Determine the [X, Y] coordinate at the center of the cell enclosing the given text.  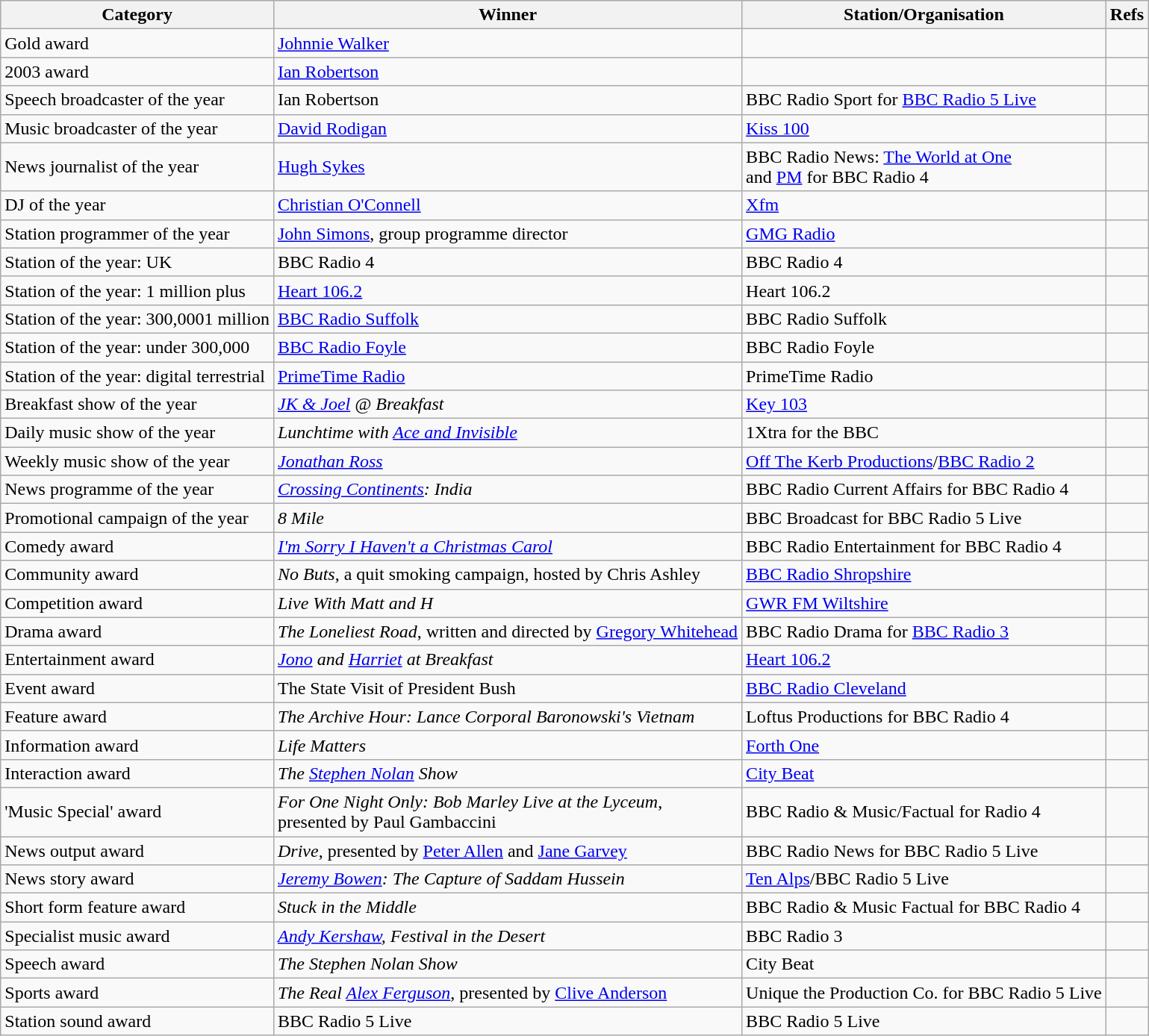
JK & Joel @ Breakfast [508, 405]
BBC Radio 3 [924, 936]
Entertainment award [137, 660]
Off The Kerb Productions/BBC Radio 2 [924, 461]
Station/Organisation [924, 15]
Event award [137, 688]
Category [137, 15]
Weekly music show of the year [137, 461]
For One Night Only: Bob Marley Live at the Lyceum,presented by Paul Gambaccini [508, 812]
Unique the Production Co. for BBC Radio 5 Live [924, 993]
BBC Radio Cleveland [924, 688]
Johnnie Walker [508, 43]
John Simons, group programme director [508, 234]
BBC Radio News for BBC Radio 5 Live [924, 850]
BBC Radio Drama for BBC Radio 3 [924, 631]
Jeremy Bowen: The Capture of Saddam Hussein [508, 879]
Jonathan Ross [508, 461]
Gold award [137, 43]
Daily music show of the year [137, 433]
Speech award [137, 964]
BBC Radio & Music/Factual for Radio 4 [924, 812]
BBC Radio & Music Factual for BBC Radio 4 [924, 908]
The Loneliest Road, written and directed by Gregory Whitehead [508, 631]
Crossing Continents: India [508, 490]
Stuck in the Middle [508, 908]
News story award [137, 879]
Drive, presented by Peter Allen and Jane Garvey [508, 850]
Breakfast show of the year [137, 405]
Community award [137, 575]
Kiss 100 [924, 128]
No Buts, a quit smoking campaign, hosted by Chris Ashley [508, 575]
Station of the year: 1 million plus [137, 290]
News output award [137, 850]
BBC Radio Entertainment for BBC Radio 4 [924, 546]
Drama award [137, 631]
Lunchtime with Ace and Invisible [508, 433]
Station of the year: under 300,000 [137, 347]
Station programmer of the year [137, 234]
Christian O'Connell [508, 205]
Live With Matt and H [508, 603]
Station of the year: digital terrestrial [137, 375]
GMG Radio [924, 234]
Station of the year: UK [137, 262]
Station sound award [137, 1021]
1Xtra for the BBC [924, 433]
Promotional campaign of the year [137, 518]
BBC Radio Shropshire [924, 575]
Music broadcaster of the year [137, 128]
David Rodigan [508, 128]
Information award [137, 745]
Loftus Productions for BBC Radio 4 [924, 717]
Andy Kershaw, Festival in the Desert [508, 936]
BBC Broadcast for BBC Radio 5 Live [924, 518]
The State Visit of President Bush [508, 688]
Life Matters [508, 745]
Jono and Harriet at Breakfast [508, 660]
Sports award [137, 993]
News journalist of the year [137, 167]
BBC Radio Current Affairs for BBC Radio 4 [924, 490]
News programme of the year [137, 490]
Specialist music award [137, 936]
Winner [508, 15]
Station of the year: 300,0001 million [137, 319]
Competition award [137, 603]
Ten Alps/BBC Radio 5 Live [924, 879]
The Archive Hour: Lance Corporal Baronowski's Vietnam [508, 717]
Hugh Sykes [508, 167]
The Real Alex Ferguson, presented by Clive Anderson [508, 993]
Refs [1127, 15]
Speech broadcaster of the year [137, 100]
Interaction award [137, 773]
2003 award [137, 72]
Key 103 [924, 405]
Short form feature award [137, 908]
BBC Radio Sport for BBC Radio 5 Live [924, 100]
Comedy award [137, 546]
I'm Sorry I Haven't a Christmas Carol [508, 546]
BBC Radio News: The World at Oneand PM for BBC Radio 4 [924, 167]
Xfm [924, 205]
8 Mile [508, 518]
GWR FM Wiltshire [924, 603]
Forth One [924, 745]
'Music Special' award [137, 812]
Feature award [137, 717]
DJ of the year [137, 205]
